From the cell containing the given text, extract its center point as [x, y] coordinate. 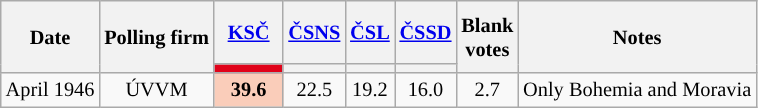
KSČ [249, 32]
19.2 [370, 90]
22.5 [314, 90]
Blankvotes [487, 36]
ČSSD [426, 32]
ÚVVM [156, 90]
Date [50, 36]
ČSNS [314, 32]
Only Bohemia and Moravia [637, 90]
ČSL [370, 32]
April 1946 [50, 90]
39.6 [249, 90]
16.0 [426, 90]
Notes [637, 36]
Polling firm [156, 36]
2.7 [487, 90]
